Locate the cell with the specified text and output its (X, Y) center coordinate. 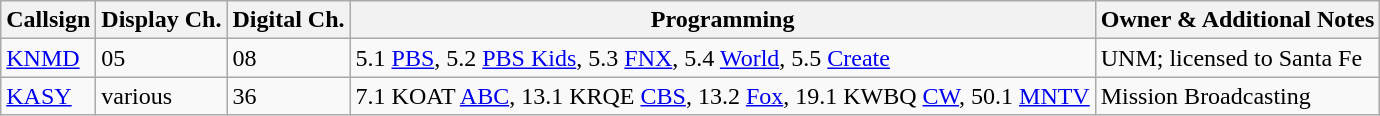
KASY (48, 96)
UNM; licensed to Santa Fe (1238, 58)
36 (288, 96)
Digital Ch. (288, 20)
various (162, 96)
08 (288, 58)
5.1 PBS, 5.2 PBS Kids, 5.3 FNX, 5.4 World, 5.5 Create (722, 58)
Display Ch. (162, 20)
Owner & Additional Notes (1238, 20)
KNMD (48, 58)
Programming (722, 20)
05 (162, 58)
Mission Broadcasting (1238, 96)
Callsign (48, 20)
7.1 KOAT ABC, 13.1 KRQE CBS, 13.2 Fox, 19.1 KWBQ CW, 50.1 MNTV (722, 96)
